Identify which cell holds the provided text, then report its [x, y] central coordinate. 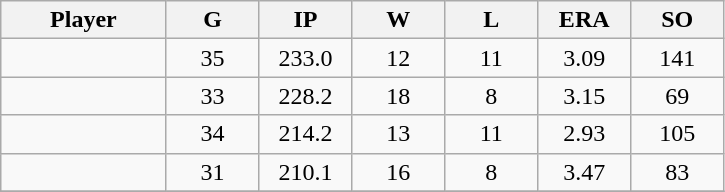
35 [212, 58]
233.0 [306, 58]
3.15 [584, 96]
3.47 [584, 172]
141 [678, 58]
12 [398, 58]
214.2 [306, 134]
31 [212, 172]
G [212, 20]
228.2 [306, 96]
Player [84, 20]
2.93 [584, 134]
IP [306, 20]
3.09 [584, 58]
105 [678, 134]
SO [678, 20]
210.1 [306, 172]
L [492, 20]
18 [398, 96]
ERA [584, 20]
69 [678, 96]
13 [398, 134]
16 [398, 172]
W [398, 20]
83 [678, 172]
33 [212, 96]
34 [212, 134]
